Search for the cell housing the specified text and yield its [X, Y] center coordinate. 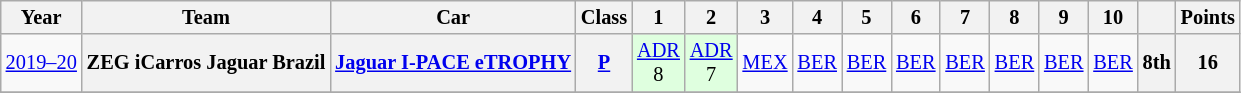
2 [712, 17]
6 [916, 17]
1 [658, 17]
Jaguar I-PACE eTROPHY [453, 63]
Car [453, 17]
8 [1014, 17]
ADR7 [712, 63]
Class [604, 17]
Year [42, 17]
ZEG iCarros Jaguar Brazil [206, 63]
10 [1112, 17]
Points [1208, 17]
2019–20 [42, 63]
4 [816, 17]
ADR8 [658, 63]
7 [964, 17]
9 [1064, 17]
P [604, 63]
3 [766, 17]
5 [866, 17]
Team [206, 17]
8th [1157, 63]
MEX [766, 63]
16 [1208, 63]
